Return (x, y) of the center of cell containing provided text 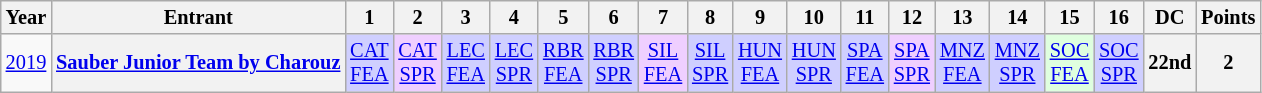
SOCFEA (1070, 63)
Entrant (198, 17)
SPAFEA (865, 63)
9 (760, 17)
RBRFEA (563, 63)
15 (1070, 17)
Points (1228, 17)
RBRSPR (613, 63)
10 (814, 17)
SILFEA (663, 63)
SILSPR (710, 63)
Sauber Junior Team by Charouz (198, 63)
Year (26, 17)
SOCSPR (1118, 63)
CATSPR (417, 63)
LECSPR (514, 63)
22nd (1170, 63)
14 (1018, 17)
3 (466, 17)
11 (865, 17)
6 (613, 17)
2019 (26, 63)
1 (369, 17)
MNZFEA (962, 63)
HUNSPR (814, 63)
8 (710, 17)
5 (563, 17)
HUNFEA (760, 63)
13 (962, 17)
DC (1170, 17)
CATFEA (369, 63)
SPASPR (912, 63)
12 (912, 17)
LECFEA (466, 63)
7 (663, 17)
MNZSPR (1018, 63)
4 (514, 17)
16 (1118, 17)
